Identify which cell holds the provided text, then report its (X, Y) central coordinate. 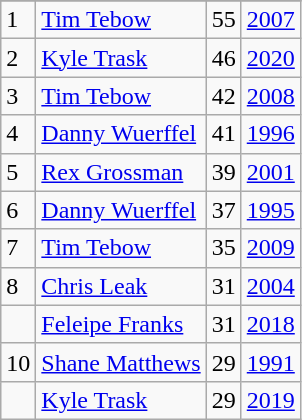
5 (18, 172)
2008 (270, 96)
1991 (270, 362)
8 (18, 286)
55 (224, 20)
10 (18, 362)
4 (18, 134)
2004 (270, 286)
1995 (270, 210)
39 (224, 172)
46 (224, 58)
2009 (270, 248)
3 (18, 96)
2 (18, 58)
2018 (270, 324)
Shane Matthews (121, 362)
6 (18, 210)
37 (224, 210)
Chris Leak (121, 286)
1 (18, 20)
Feleipe Franks (121, 324)
41 (224, 134)
2020 (270, 58)
1996 (270, 134)
35 (224, 248)
42 (224, 96)
2019 (270, 400)
2007 (270, 20)
7 (18, 248)
2001 (270, 172)
Rex Grossman (121, 172)
